Determine the (x, y) coordinate at the center of the cell enclosing the given text.  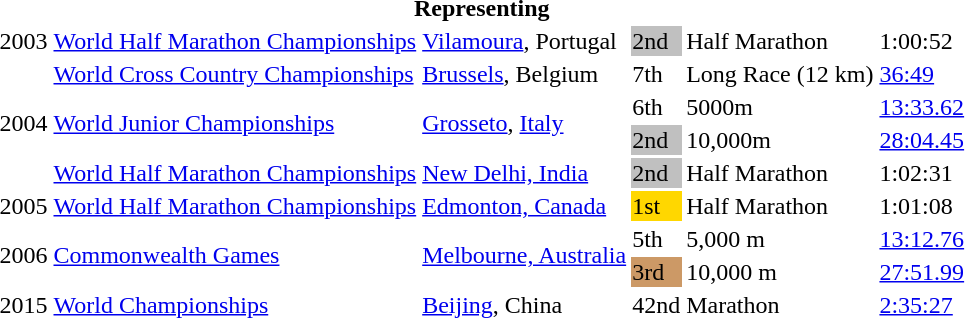
Grosseto, Italy (524, 124)
World Junior Championships (235, 124)
3rd (656, 272)
Long Race (12 km) (780, 74)
5th (656, 239)
5,000 m (780, 239)
Vilamoura, Portugal (524, 41)
10,000m (780, 140)
10,000 m (780, 272)
World Cross Country Championships (235, 74)
7th (656, 74)
5000m (780, 107)
Brussels, Belgium (524, 74)
Edmonton, Canada (524, 206)
1st (656, 206)
Commonwealth Games (235, 256)
6th (656, 107)
New Delhi, India (524, 173)
Melbourne, Australia (524, 256)
